Return the (x, y) coordinate for the center point of the cell that contains the specified text.  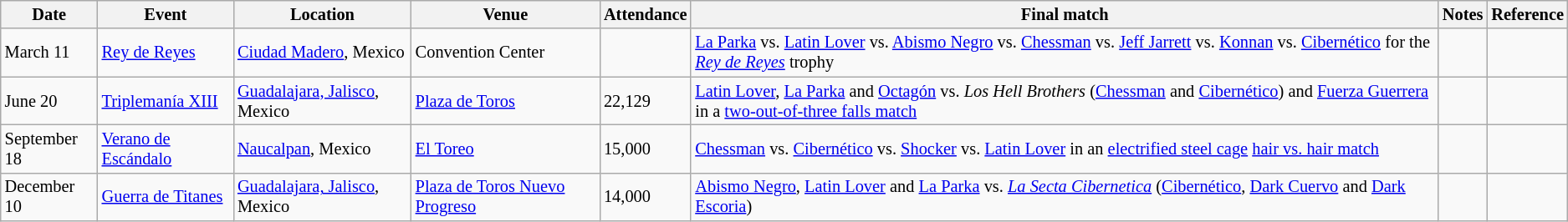
Convention Center (505, 53)
December 10 (49, 197)
Plaza de Toros Nuevo Progreso (505, 197)
September 18 (49, 149)
Naucalpan, Mexico (323, 149)
22,129 (646, 101)
Guerra de Titanes (166, 197)
Date (49, 14)
15,000 (646, 149)
June 20 (49, 101)
14,000 (646, 197)
March 11 (49, 53)
Latin Lover, La Parka and Octagón vs. Los Hell Brothers (Chessman and Cibernético) and Fuerza Guerrera in a two-out-of-three falls match (1065, 101)
El Toreo (505, 149)
Chessman vs. Cibernético vs. Shocker vs. Latin Lover in an electrified steel cage hair vs. hair match (1065, 149)
Triplemanía XIII (166, 101)
Reference (1527, 14)
Attendance (646, 14)
La Parka vs. Latin Lover vs. Abismo Negro vs. Chessman vs. Jeff Jarrett vs. Konnan vs. Cibernético for the Rey de Reyes trophy (1065, 53)
Event (166, 14)
Verano de Escándalo (166, 149)
Location (323, 14)
Rey de Reyes (166, 53)
Ciudad Madero, Mexico (323, 53)
Final match (1065, 14)
Abismo Negro, Latin Lover and La Parka vs. La Secta Cibernetica (Cibernético, Dark Cuervo and Dark Escoria) (1065, 197)
Notes (1463, 14)
Plaza de Toros (505, 101)
Venue (505, 14)
